Return [x, y] of the center of cell containing provided text 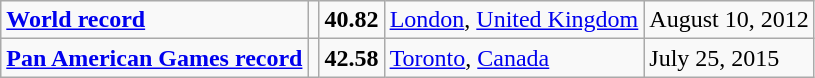
August 10, 2012 [729, 20]
42.58 [352, 58]
Toronto, Canada [514, 58]
Pan American Games record [154, 58]
World record [154, 20]
July 25, 2015 [729, 58]
40.82 [352, 20]
London, United Kingdom [514, 20]
